Determine the [x, y] coordinate at the center of the cell enclosing the given text.  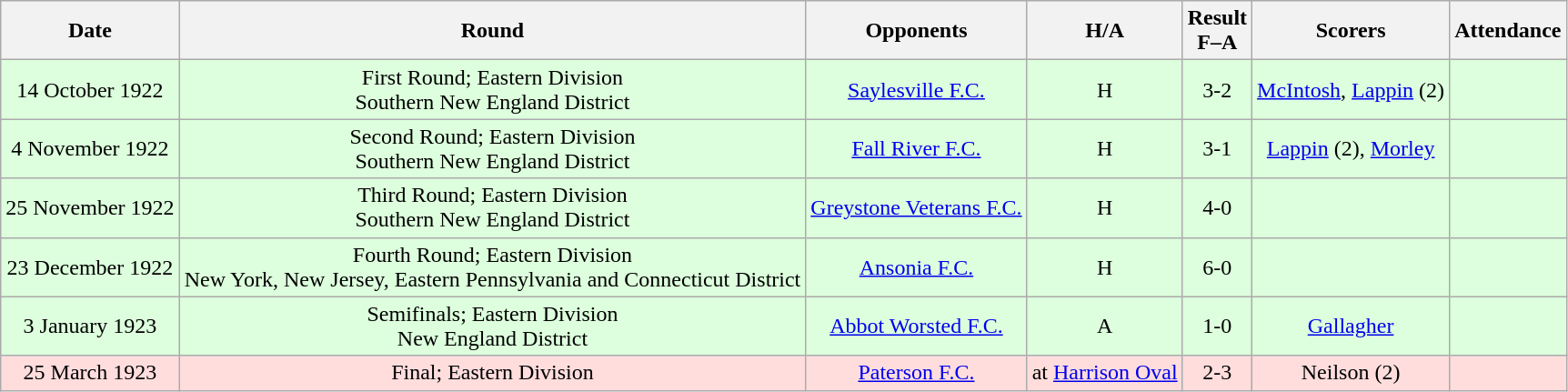
Ansonia F.C. [917, 267]
Semifinals; Eastern DivisionNew England District [493, 326]
H/A [1104, 31]
Date [90, 31]
at Harrison Oval [1104, 373]
Scorers [1352, 31]
Neilson (2) [1352, 373]
Final; Eastern Division [493, 373]
25 March 1923 [90, 373]
ResultF–A [1217, 31]
4-0 [1217, 207]
Abbot Worsted F.C. [917, 326]
3-1 [1217, 149]
Fourth Round; Eastern DivisionNew York, New Jersey, Eastern Pennsylvania and Connecticut District [493, 267]
First Round; Eastern DivisionSouthern New England District [493, 89]
Attendance [1508, 31]
23 December 1922 [90, 267]
A [1104, 326]
4 November 1922 [90, 149]
3 January 1923 [90, 326]
Third Round; Eastern DivisionSouthern New England District [493, 207]
Second Round; Eastern DivisionSouthern New England District [493, 149]
14 October 1922 [90, 89]
6-0 [1217, 267]
1-0 [1217, 326]
25 November 1922 [90, 207]
Gallagher [1352, 326]
Paterson F.C. [917, 373]
Opponents [917, 31]
Lappin (2), Morley [1352, 149]
3-2 [1217, 89]
Saylesville F.C. [917, 89]
2-3 [1217, 373]
McIntosh, Lappin (2) [1352, 89]
Fall River F.C. [917, 149]
Greystone Veterans F.C. [917, 207]
Round [493, 31]
